Capture the cell that displays the provided text and extract its [X, Y] central coordinate. 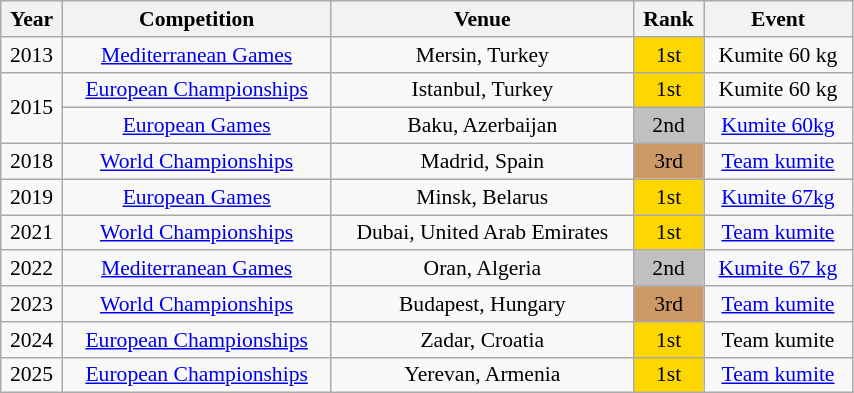
Minsk, Belarus [482, 197]
Kumite 60kg [778, 126]
2023 [32, 304]
Mersin, Turkey [482, 55]
2018 [32, 162]
Competition [196, 19]
Kumite 67 kg [778, 269]
Madrid, Spain [482, 162]
2013 [32, 55]
Rank [669, 19]
Budapest, Hungary [482, 304]
2025 [32, 375]
Event [778, 19]
Oran, Algeria [482, 269]
2019 [32, 197]
Kumite 67kg [778, 197]
Baku, Azerbaijan [482, 126]
Zadar, Croatia [482, 340]
2022 [32, 269]
Year [32, 19]
2021 [32, 233]
Dubai, United Arab Emirates [482, 233]
Yerevan, Armenia [482, 375]
2015 [32, 108]
2024 [32, 340]
Venue [482, 19]
Istanbul, Turkey [482, 90]
